Pinpoint the cell where the given text exists, returning its (x, y) midpoint coordinate. 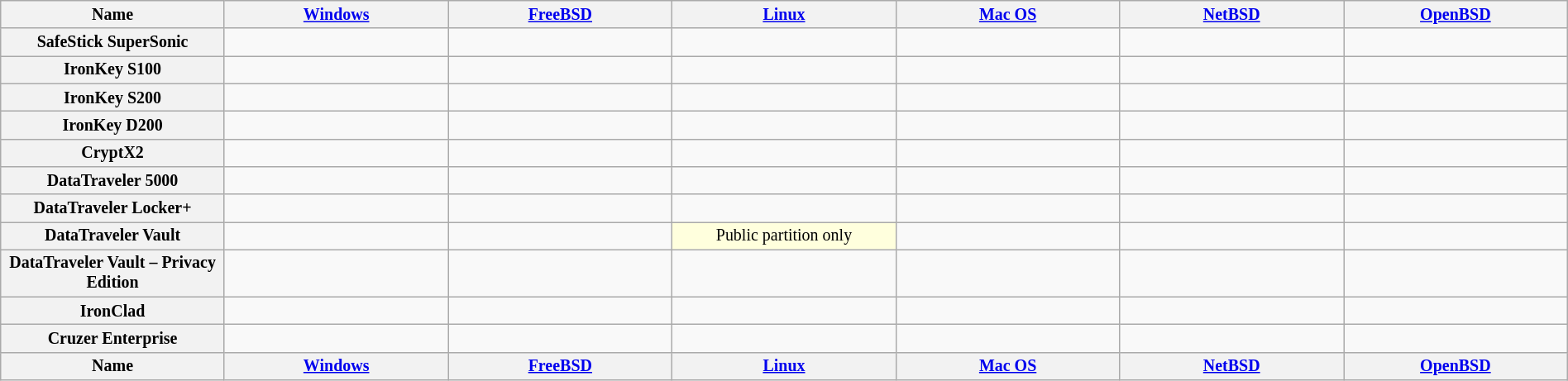
CryptX2 (112, 152)
DataTraveler Vault (112, 236)
IronKey D200 (112, 126)
DataTraveler 5000 (112, 180)
DataTraveler Vault – Privacy Edition (112, 273)
IronKey S200 (112, 98)
IronKey S100 (112, 69)
SafeStick SuperSonic (112, 43)
IronClad (112, 311)
Cruzer Enterprise (112, 339)
Public partition only (784, 236)
DataTraveler Locker+ (112, 208)
